Determine the [x, y] coordinate at the center of the cell enclosing the given text.  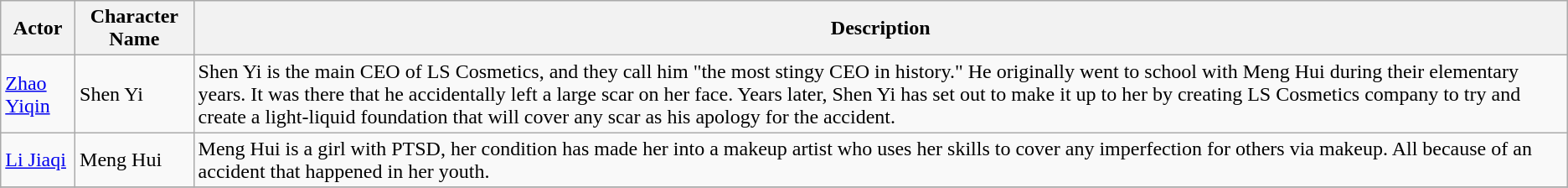
Meng Hui [135, 159]
Li Jiaqi [39, 159]
Description [880, 29]
Actor [39, 29]
Zhao Yiqin [39, 94]
Character Name [135, 29]
Shen Yi [135, 94]
